Provide the [X, Y] coordinate of the cell's center where the given text is located.  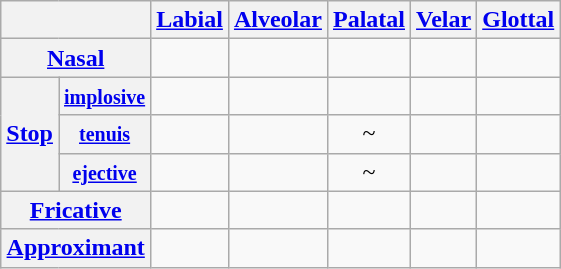
implosive [104, 96]
Labial [190, 20]
Stop [30, 134]
ejective [104, 172]
Velar [444, 20]
Glottal [518, 20]
Fricative [76, 210]
tenuis [104, 134]
Palatal [368, 20]
Alveolar [278, 20]
Nasal [76, 58]
Approximant [76, 248]
